Pinpoint the cell where the given text exists, returning its (x, y) midpoint coordinate. 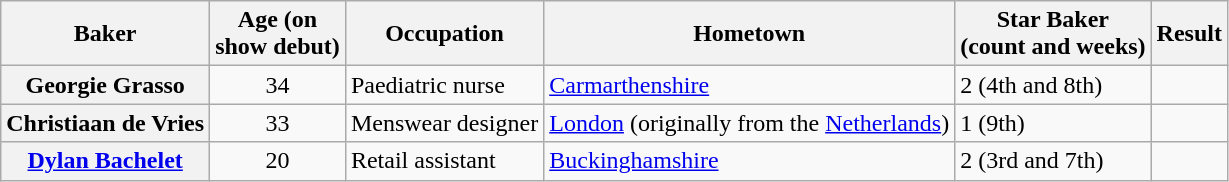
Retail assistant (444, 161)
Georgie Grasso (106, 85)
34 (278, 85)
Buckinghamshire (750, 161)
Baker (106, 34)
33 (278, 123)
Paediatric nurse (444, 85)
Star Baker(count and weeks) (1053, 34)
Christiaan de Vries (106, 123)
Menswear designer (444, 123)
Occupation (444, 34)
2 (3rd and 7th) (1053, 161)
20 (278, 161)
Dylan Bachelet (106, 161)
1 (9th) (1053, 123)
Result (1189, 34)
Age (onshow debut) (278, 34)
Hometown (750, 34)
2 (4th and 8th) (1053, 85)
London (originally from the Netherlands) (750, 123)
Carmarthenshire (750, 85)
